Return [x, y] of the center of cell containing provided text 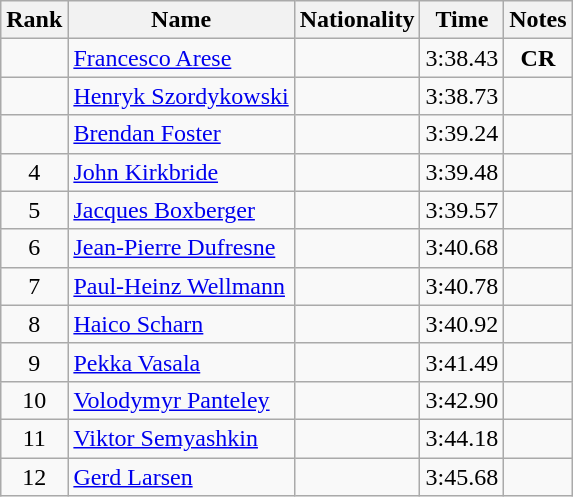
John Kirkbride [181, 172]
5 [34, 210]
Gerd Larsen [181, 477]
Francesco Arese [181, 58]
CR [538, 58]
3:38.73 [462, 96]
Brendan Foster [181, 134]
3:42.90 [462, 400]
Notes [538, 20]
6 [34, 248]
3:41.49 [462, 362]
3:40.68 [462, 248]
Viktor Semyashkin [181, 438]
Pekka Vasala [181, 362]
3:39.48 [462, 172]
7 [34, 286]
Henryk Szordykowski [181, 96]
Name [181, 20]
3:44.18 [462, 438]
8 [34, 324]
Jean-Pierre Dufresne [181, 248]
3:45.68 [462, 477]
10 [34, 400]
12 [34, 477]
3:39.57 [462, 210]
3:39.24 [462, 134]
Jacques Boxberger [181, 210]
3:40.78 [462, 286]
Paul-Heinz Wellmann [181, 286]
Volodymyr Panteley [181, 400]
9 [34, 362]
11 [34, 438]
4 [34, 172]
Haico Scharn [181, 324]
Time [462, 20]
3:38.43 [462, 58]
Rank [34, 20]
3:40.92 [462, 324]
Nationality [357, 20]
